Search for the cell housing the specified text and yield its (x, y) center coordinate. 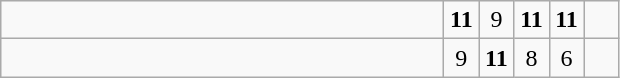
6 (566, 58)
8 (532, 58)
